Locate the cell with the specified text and output its (x, y) center coordinate. 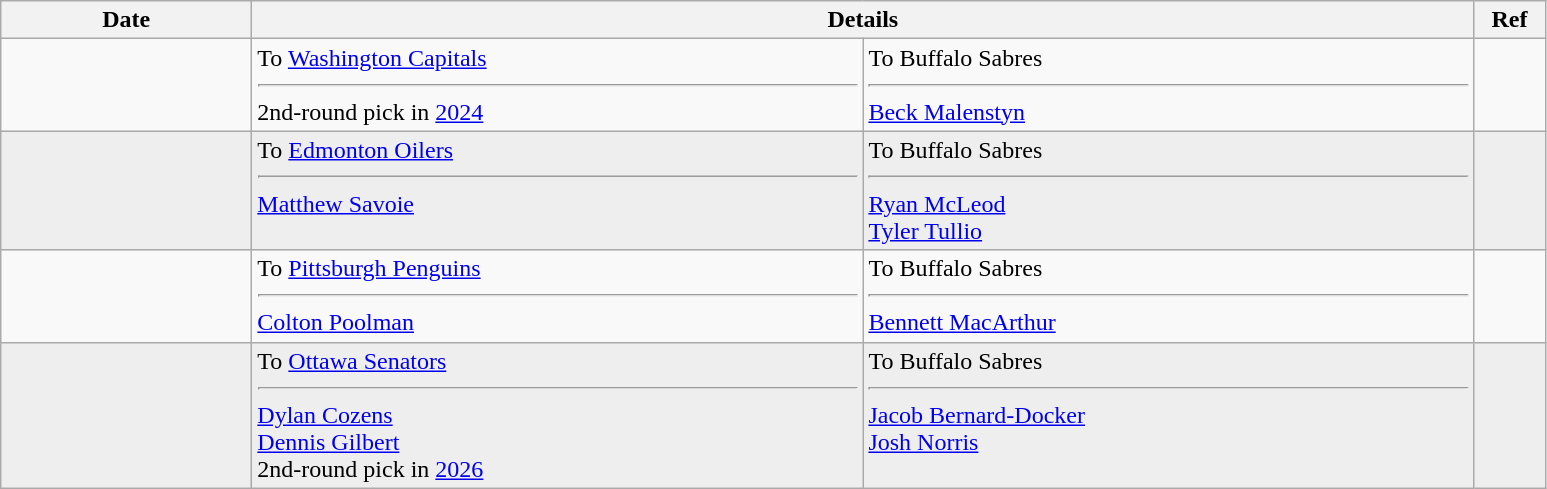
To Buffalo SabresBeck Malenstyn (1168, 85)
To Buffalo SabresJacob Bernard-DockerJosh Norris (1168, 415)
To Ottawa SenatorsDylan CozensDennis Gilbert2nd-round pick in 2026 (558, 415)
Details (863, 20)
To Washington Capitals2nd-round pick in 2024 (558, 85)
To Buffalo SabresBennett MacArthur (1168, 296)
Ref (1510, 20)
To Buffalo SabresRyan McLeodTyler Tullio (1168, 190)
To Edmonton OilersMatthew Savoie (558, 190)
Date (126, 20)
To Pittsburgh PenguinsColton Poolman (558, 296)
